Scan for the cell matching the given text and deliver its [x, y] coordinate at center. 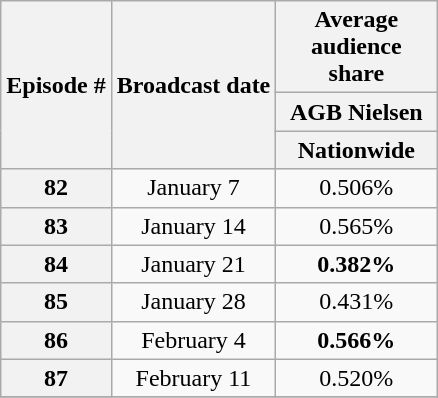
0.506% [356, 188]
January 21 [194, 264]
0.431% [356, 302]
84 [56, 264]
January 14 [194, 226]
February 11 [194, 378]
86 [56, 340]
0.566% [356, 340]
Episode # [56, 85]
82 [56, 188]
85 [56, 302]
83 [56, 226]
0.565% [356, 226]
January 7 [194, 188]
Broadcast date [194, 85]
Nationwide [356, 150]
January 28 [194, 302]
Average audience share [356, 47]
87 [56, 378]
0.520% [356, 378]
February 4 [194, 340]
0.382% [356, 264]
AGB Nielsen [356, 112]
